Extract the [x, y] coordinate from the center of the cell holding the provided text.  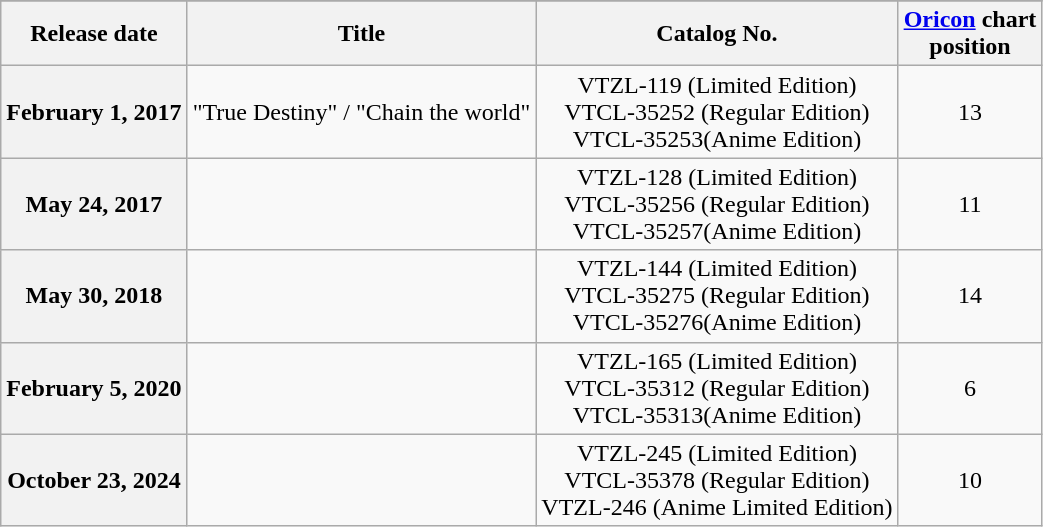
VTZL-119 (Limited Edition)VTCL-35252 (Regular Edition)VTCL-35253(Anime Edition) [717, 112]
Release date [94, 34]
VTZL-128 (Limited Edition)VTCL-35256 (Regular Edition)VTCL-35257(Anime Edition) [717, 204]
VTZL-245 (Limited Edition)VTCL-35378 (Regular Edition)VTZL-246 (Anime Limited Edition) [717, 480]
11 [970, 204]
May 30, 2018 [94, 296]
May 24, 2017 [94, 204]
VTZL-165 (Limited Edition)VTCL-35312 (Regular Edition)VTCL-35313(Anime Edition) [717, 388]
10 [970, 480]
Oricon chart position [970, 34]
13 [970, 112]
February 1, 2017 [94, 112]
Catalog No. [717, 34]
"True Destiny" / "Chain the world" [362, 112]
Title [362, 34]
VTZL-144 (Limited Edition)VTCL-35275 (Regular Edition)VTCL-35276(Anime Edition) [717, 296]
6 [970, 388]
14 [970, 296]
February 5, 2020 [94, 388]
October 23, 2024 [94, 480]
